Search for the cell housing the specified text and yield its (x, y) center coordinate. 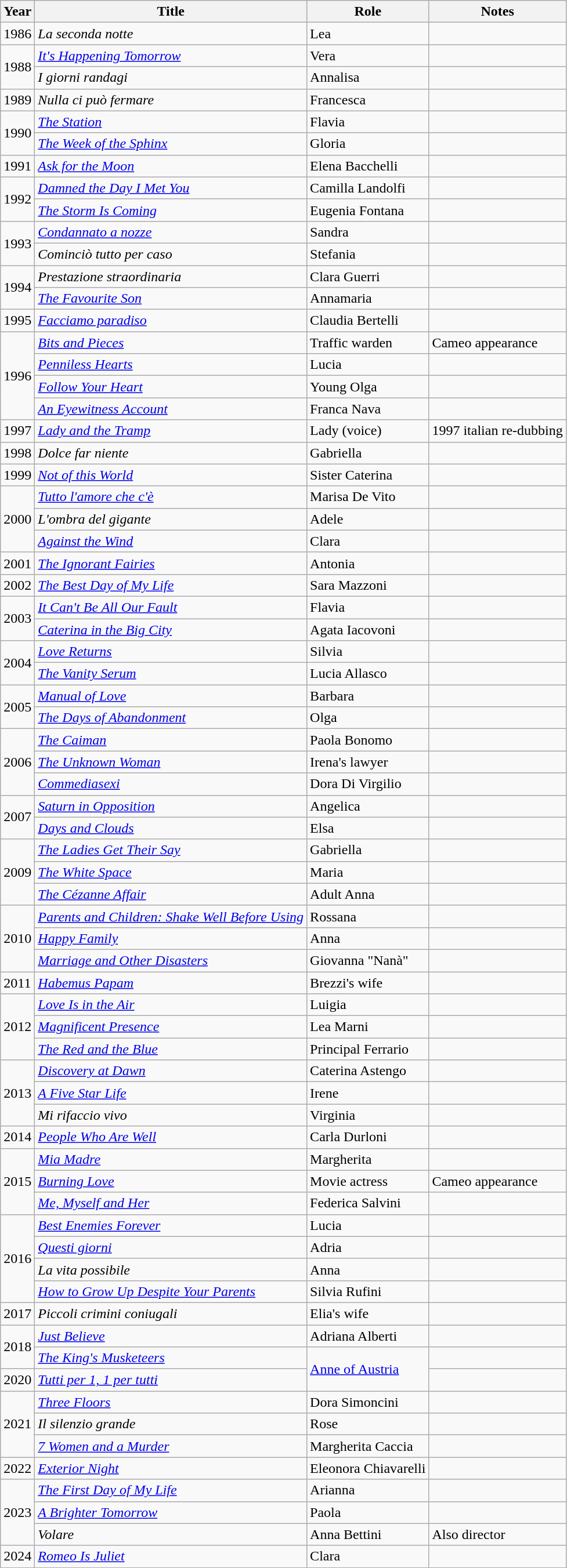
The Days of Abandonment (171, 718)
Saturn in Opposition (171, 806)
2020 (17, 1380)
Commediasexi (171, 784)
Lucia Allasco (368, 674)
Caterina Astengo (368, 1071)
Gloria (368, 144)
Irena's lawyer (368, 762)
2009 (17, 872)
Tutto l'amore che c'è (171, 497)
Clara Guerri (368, 277)
1986 (17, 34)
L'ombra del gigante (171, 519)
Tutti per 1, 1 per tutti (171, 1380)
Principal Ferrario (368, 1049)
Young Olga (368, 387)
Paola (368, 1512)
Habemus Papam (171, 983)
Notes (497, 12)
The Station (171, 122)
Me, Myself and Her (171, 1203)
Virginia (368, 1115)
Mi rifaccio vivo (171, 1115)
Francesca (368, 100)
Sara Mazzoni (368, 585)
1997 italian re-dubbing (497, 431)
2002 (17, 585)
Questi giorni (171, 1247)
Elena Bacchelli (368, 166)
Agata Iacovoni (368, 629)
2023 (17, 1512)
1988 (17, 67)
2005 (17, 707)
Dolce far niente (171, 453)
Eugenia Fontana (368, 210)
Antonia (368, 563)
The Ladies Get Their Say (171, 850)
Paola Bonomo (368, 740)
Love Is in the Air (171, 1005)
Mia Madre (171, 1159)
Elsa (368, 828)
Lea Marni (368, 1027)
Romeo Is Juliet (171, 1556)
Manual of Love (171, 696)
Ask for the Moon (171, 166)
Silvia (368, 652)
Damned the Day I Met You (171, 188)
2001 (17, 563)
Federica Salvini (368, 1203)
The Unknown Woman (171, 762)
Lady (voice) (368, 431)
Rossana (368, 916)
The White Space (171, 872)
Rose (368, 1424)
Claudia Bertelli (368, 321)
Sandra (368, 232)
Volare (171, 1534)
Follow Your Heart (171, 387)
How to Grow Up Despite Your Parents (171, 1291)
Just Believe (171, 1335)
A Five Star Life (171, 1093)
Adele (368, 519)
Elia's wife (368, 1313)
2004 (17, 663)
The Cézanne Affair (171, 894)
Adria (368, 1247)
1998 (17, 453)
Anna Bettini (368, 1534)
Nulla ci può fermare (171, 100)
People Who Are Well (171, 1137)
The Best Day of My Life (171, 585)
1992 (17, 199)
Il silenzio grande (171, 1424)
Not of this World (171, 475)
The Storm Is Coming (171, 210)
2018 (17, 1346)
A Brighter Tomorrow (171, 1512)
Carla Durloni (368, 1137)
The Ignorant Fairies (171, 563)
2010 (17, 938)
2021 (17, 1424)
Prestazione straordinaria (171, 277)
Year (17, 12)
The Week of the Sphinx (171, 144)
Silvia Rufini (368, 1291)
Margherita Caccia (368, 1446)
Arianna (368, 1490)
Franca Nava (368, 409)
Exterior Night (171, 1468)
Barbara (368, 696)
Vera (368, 56)
Against the Wind (171, 541)
2024 (17, 1556)
1991 (17, 166)
I giorni randagi (171, 78)
Days and Clouds (171, 828)
Eleonora Chiavarelli (368, 1468)
Angelica (368, 806)
Cominciò tutto per caso (171, 254)
Also director (497, 1534)
Annamaria (368, 299)
Bits and Pieces (171, 343)
It Can't Be All Our Fault (171, 607)
Role (368, 12)
1989 (17, 100)
Parents and Children: Shake Well Before Using (171, 916)
Happy Family (171, 938)
1997 (17, 431)
Discovery at Dawn (171, 1071)
Adult Anna (368, 894)
Sister Caterina (368, 475)
Annalisa (368, 78)
2007 (17, 817)
Condannato a nozze (171, 232)
2011 (17, 983)
Marisa De Vito (368, 497)
2012 (17, 1027)
Caterina in the Big City (171, 629)
2003 (17, 618)
The Favourite Son (171, 299)
Piccoli crimini coniugali (171, 1313)
2014 (17, 1137)
Marriage and Other Disasters (171, 960)
Stefania (368, 254)
Irene (368, 1093)
Traffic warden (368, 343)
Lea (368, 34)
The Vanity Serum (171, 674)
Margherita (368, 1159)
7 Women and a Murder (171, 1446)
The First Day of My Life (171, 1490)
The Caiman (171, 740)
Olga (368, 718)
Lady and the Tramp (171, 431)
Love Returns (171, 652)
An Eyewitness Account (171, 409)
The Red and the Blue (171, 1049)
Dora Di Virgilio (368, 784)
1993 (17, 243)
Brezzi's wife (368, 983)
The King's Musketeers (171, 1358)
2016 (17, 1258)
1996 (17, 376)
Maria (368, 872)
1999 (17, 475)
Anne of Austria (368, 1369)
1994 (17, 288)
Title (171, 12)
Best Enemies Forever (171, 1225)
Dora Simoncini (368, 1402)
It's Happening Tomorrow (171, 56)
2022 (17, 1468)
2000 (17, 519)
2013 (17, 1093)
1990 (17, 133)
1995 (17, 321)
La seconda notte (171, 34)
2017 (17, 1313)
Giovanna "Nanà" (368, 960)
Movie actress (368, 1181)
Adriana Alberti (368, 1335)
La vita possibile (171, 1269)
Three Floors (171, 1402)
Burning Love (171, 1181)
2006 (17, 762)
Camilla Landolfi (368, 188)
Luigia (368, 1005)
2015 (17, 1181)
Facciamo paradiso (171, 321)
Penniless Hearts (171, 365)
Magnificent Presence (171, 1027)
